Capture the cell that displays the provided text and extract its (X, Y) central coordinate. 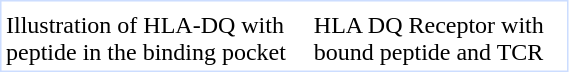
HLA DQ Receptor with bound peptide and TCR (438, 38)
Illustration of HLA-DQ with peptide in the binding pocket (156, 38)
